Pinpoint the cell where the given text exists, returning its (x, y) midpoint coordinate. 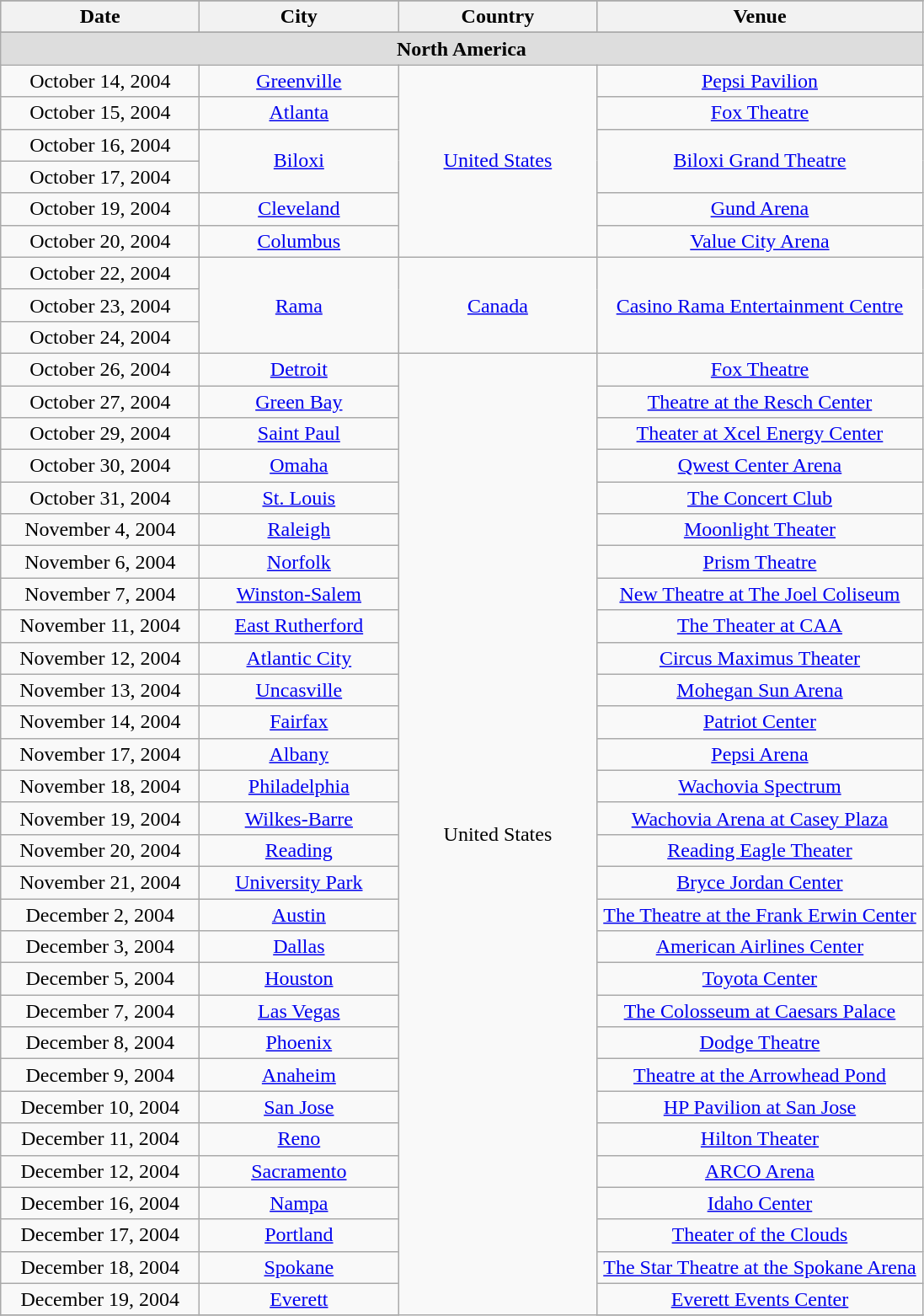
October 24, 2004 (100, 337)
Nampa (299, 1203)
Austin (299, 914)
November 6, 2004 (100, 562)
St. Louis (299, 498)
New Theatre at The Joel Coliseum (760, 594)
October 19, 2004 (100, 209)
HP Pavilion at San Jose (760, 1107)
American Airlines Center (760, 947)
December 8, 2004 (100, 1043)
Wachovia Arena at Casey Plaza (760, 818)
Spokane (299, 1267)
Saint Paul (299, 434)
East Rutherford (299, 626)
Dodge Theatre (760, 1043)
October 17, 2004 (100, 177)
Anaheim (299, 1075)
December 5, 2004 (100, 979)
October 23, 2004 (100, 305)
Qwest Center Arena (760, 466)
Greenville (299, 81)
Uncasville (299, 690)
Casino Rama Entertainment Centre (760, 305)
Hilton Theater (760, 1139)
October 29, 2004 (100, 434)
Atlanta (299, 113)
Raleigh (299, 530)
December 18, 2004 (100, 1267)
Winston-Salem (299, 594)
Las Vegas (299, 1011)
Reading (299, 850)
Reno (299, 1139)
October 15, 2004 (100, 113)
Everett (299, 1299)
November 12, 2004 (100, 658)
The Theater at CAA (760, 626)
October 22, 2004 (100, 273)
Green Bay (299, 402)
Omaha (299, 466)
Biloxi (299, 161)
November 7, 2004 (100, 594)
The Star Theatre at the Spokane Arena (760, 1267)
December 9, 2004 (100, 1075)
Idaho Center (760, 1203)
Theatre at the Resch Center (760, 402)
Biloxi Grand Theatre (760, 161)
Country (498, 17)
Atlantic City (299, 658)
Philadelphia (299, 786)
December 3, 2004 (100, 947)
December 12, 2004 (100, 1171)
Pepsi Pavilion (760, 81)
Columbus (299, 241)
Theater of the Clouds (760, 1235)
Theatre at the Arrowhead Pond (760, 1075)
November 19, 2004 (100, 818)
Venue (760, 17)
Portland (299, 1235)
November 11, 2004 (100, 626)
Houston (299, 979)
The Concert Club (760, 498)
October 26, 2004 (100, 369)
Norfolk (299, 562)
December 16, 2004 (100, 1203)
City (299, 17)
November 20, 2004 (100, 850)
November 4, 2004 (100, 530)
Dallas (299, 947)
October 27, 2004 (100, 402)
October 20, 2004 (100, 241)
Bryce Jordan Center (760, 882)
Mohegan Sun Arena (760, 690)
Date (100, 17)
Sacramento (299, 1171)
Phoenix (299, 1043)
Cleveland (299, 209)
University Park (299, 882)
November 17, 2004 (100, 754)
December 10, 2004 (100, 1107)
Canada (498, 305)
Patriot Center (760, 722)
November 21, 2004 (100, 882)
ARCO Arena (760, 1171)
Prism Theatre (760, 562)
Toyota Center (760, 979)
Fairfax (299, 722)
The Colosseum at Caesars Palace (760, 1011)
Moonlight Theater (760, 530)
Everett Events Center (760, 1299)
Value City Arena (760, 241)
Detroit (299, 369)
Theater at Xcel Energy Center (760, 434)
November 14, 2004 (100, 722)
North America (462, 49)
December 19, 2004 (100, 1299)
December 7, 2004 (100, 1011)
December 11, 2004 (100, 1139)
Circus Maximus Theater (760, 658)
December 2, 2004 (100, 914)
October 14, 2004 (100, 81)
Gund Arena (760, 209)
December 17, 2004 (100, 1235)
Wachovia Spectrum (760, 786)
Wilkes-Barre (299, 818)
October 30, 2004 (100, 466)
San Jose (299, 1107)
November 18, 2004 (100, 786)
Reading Eagle Theater (760, 850)
Albany (299, 754)
October 31, 2004 (100, 498)
November 13, 2004 (100, 690)
October 16, 2004 (100, 145)
The Theatre at the Frank Erwin Center (760, 914)
Rama (299, 305)
Pepsi Arena (760, 754)
